Return (X, Y) of the center of cell containing provided text 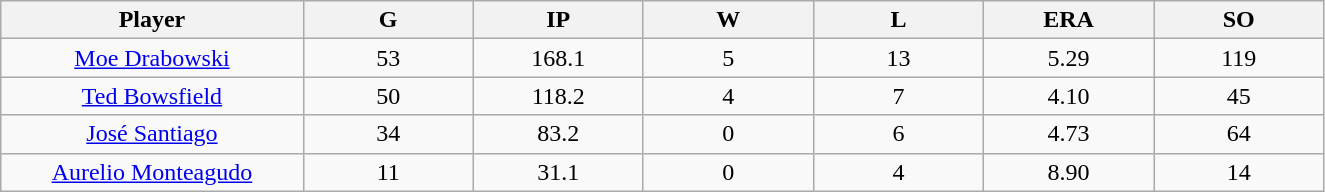
83.2 (558, 134)
14 (1239, 172)
José Santiago (152, 134)
5 (728, 58)
6 (898, 134)
Aurelio Monteagudo (152, 172)
34 (388, 134)
L (898, 20)
64 (1239, 134)
13 (898, 58)
SO (1239, 20)
Ted Bowsfield (152, 96)
Moe Drabowski (152, 58)
45 (1239, 96)
7 (898, 96)
53 (388, 58)
8.90 (1069, 172)
Player (152, 20)
5.29 (1069, 58)
W (728, 20)
ERA (1069, 20)
IP (558, 20)
11 (388, 172)
31.1 (558, 172)
168.1 (558, 58)
G (388, 20)
4.10 (1069, 96)
50 (388, 96)
118.2 (558, 96)
119 (1239, 58)
4.73 (1069, 134)
